Extract the [x, y] coordinate from the center of the cell holding the provided text.  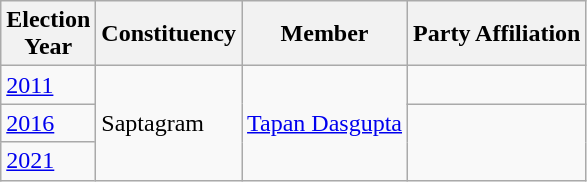
Constituency [169, 34]
2016 [48, 123]
2021 [48, 161]
Party Affiliation [497, 34]
2011 [48, 85]
Tapan Dasgupta [325, 123]
Member [325, 34]
Election Year [48, 34]
Saptagram [169, 123]
